Search for the cell housing the specified text and yield its [X, Y] center coordinate. 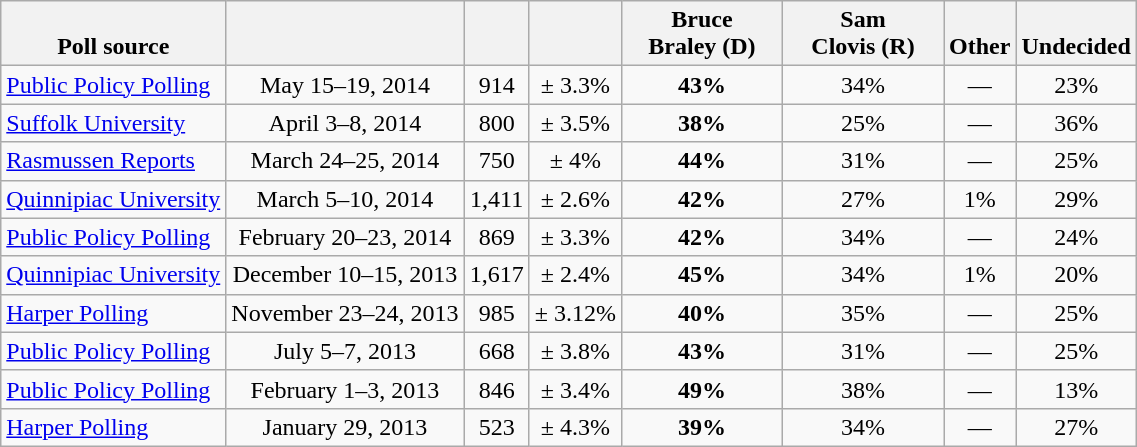
Poll source [114, 34]
May 15–19, 2014 [345, 85]
January 29, 2013 [345, 427]
800 [496, 123]
Suffolk University [114, 123]
914 [496, 85]
Rasmussen Reports [114, 161]
April 3–8, 2014 [345, 123]
February 20–23, 2014 [345, 237]
March 24–25, 2014 [345, 161]
750 [496, 161]
668 [496, 351]
20% [1076, 275]
36% [1076, 123]
Other [980, 34]
± 4.3% [575, 427]
869 [496, 237]
23% [1076, 85]
July 5–7, 2013 [345, 351]
29% [1076, 199]
846 [496, 389]
± 4% [575, 161]
39% [702, 427]
± 2.6% [575, 199]
49% [702, 389]
SamClovis (R) [862, 34]
13% [1076, 389]
1,617 [496, 275]
35% [862, 313]
1,411 [496, 199]
45% [702, 275]
BruceBraley (D) [702, 34]
± 3.12% [575, 313]
523 [496, 427]
24% [1076, 237]
December 10–15, 2013 [345, 275]
40% [702, 313]
44% [702, 161]
± 3.8% [575, 351]
March 5–10, 2014 [345, 199]
985 [496, 313]
November 23–24, 2013 [345, 313]
± 3.5% [575, 123]
Undecided [1076, 34]
February 1–3, 2013 [345, 389]
± 3.4% [575, 389]
± 2.4% [575, 275]
